Locate the cell with the specified text and output its (X, Y) center coordinate. 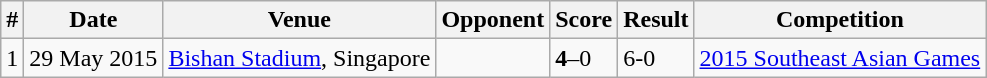
Result (656, 20)
Date (94, 20)
Competition (840, 20)
Score (584, 20)
Bishan Stadium, Singapore (300, 58)
# (12, 20)
6-0 (656, 58)
2015 Southeast Asian Games (840, 58)
1 (12, 58)
29 May 2015 (94, 58)
4–0 (584, 58)
Venue (300, 20)
Opponent (493, 20)
